Provide the [X, Y] coordinate of the cell's center where the given text is located.  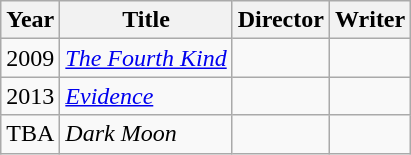
2009 [30, 58]
Title [146, 20]
Year [30, 20]
Writer [370, 20]
Evidence [146, 96]
The Fourth Kind [146, 58]
Director [280, 20]
2013 [30, 96]
Dark Moon [146, 134]
TBA [30, 134]
